Search for the cell housing the specified text and yield its (x, y) center coordinate. 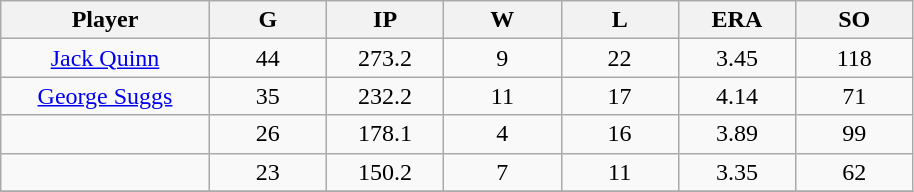
7 (502, 172)
118 (854, 58)
44 (268, 58)
George Suggs (105, 96)
IP (384, 20)
3.35 (736, 172)
22 (620, 58)
62 (854, 172)
35 (268, 96)
178.1 (384, 134)
W (502, 20)
17 (620, 96)
Player (105, 20)
Jack Quinn (105, 58)
26 (268, 134)
71 (854, 96)
ERA (736, 20)
G (268, 20)
L (620, 20)
SO (854, 20)
4.14 (736, 96)
23 (268, 172)
3.45 (736, 58)
3.89 (736, 134)
232.2 (384, 96)
273.2 (384, 58)
150.2 (384, 172)
9 (502, 58)
4 (502, 134)
99 (854, 134)
16 (620, 134)
